Capture the cell that displays the provided text and extract its [x, y] central coordinate. 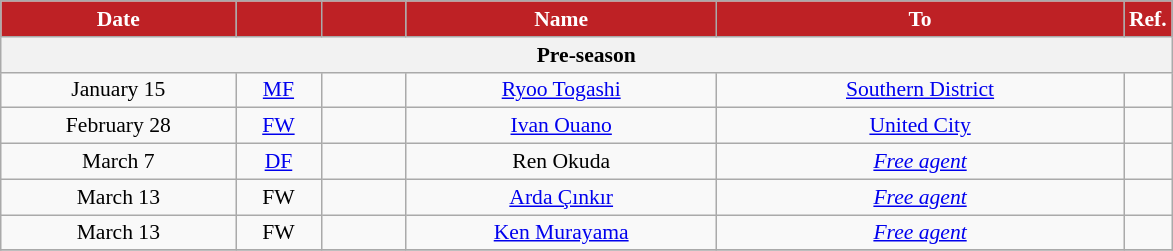
January 15 [118, 90]
Ref. [1148, 19]
Date [118, 19]
To [920, 19]
February 28 [118, 126]
March 7 [118, 162]
DF [278, 162]
Southern District [920, 90]
Name [561, 19]
United City [920, 126]
Ivan Ouano [561, 126]
Arda Çınkır [561, 197]
MF [278, 90]
Pre-season [586, 55]
Ren Okuda [561, 162]
Ryoo Togashi [561, 90]
Ken Murayama [561, 233]
